Detect which cell encompasses the target text, then output its (X, Y) center coordinate. 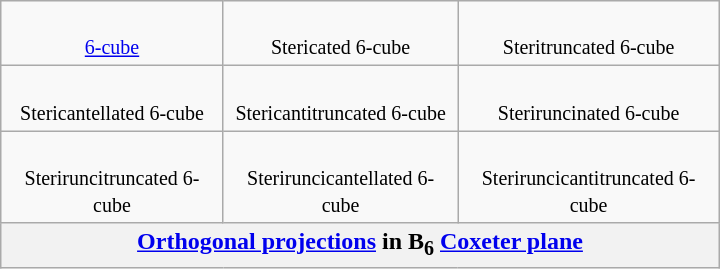
Steriruncicantellated 6-cube (340, 177)
Steriruncitruncated 6-cube (112, 177)
Steriruncicantitruncated 6-cube (588, 177)
Stericated 6-cube (340, 34)
Steriruncinated 6-cube (588, 98)
Stericantitruncated 6-cube (340, 98)
Stericantellated 6-cube (112, 98)
Steritruncated 6-cube (588, 34)
Orthogonal projections in B6 Coxeter plane (360, 245)
6-cube (112, 34)
